Extract the (x, y) coordinate from the center of the cell holding the provided text.  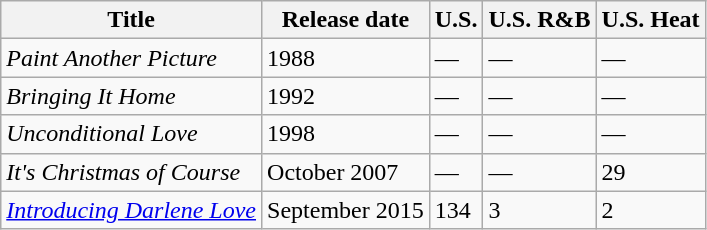
Release date (346, 20)
U.S. R&B (540, 20)
Introducing Darlene Love (132, 210)
U.S. (456, 20)
1988 (346, 58)
Unconditional Love (132, 134)
September 2015 (346, 210)
Title (132, 20)
1992 (346, 96)
U.S. Heat (650, 20)
It's Christmas of Course (132, 172)
1998 (346, 134)
2 (650, 210)
134 (456, 210)
29 (650, 172)
3 (540, 210)
Bringing It Home (132, 96)
Paint Another Picture (132, 58)
October 2007 (346, 172)
